From the cell containing the given text, extract its center point as [x, y] coordinate. 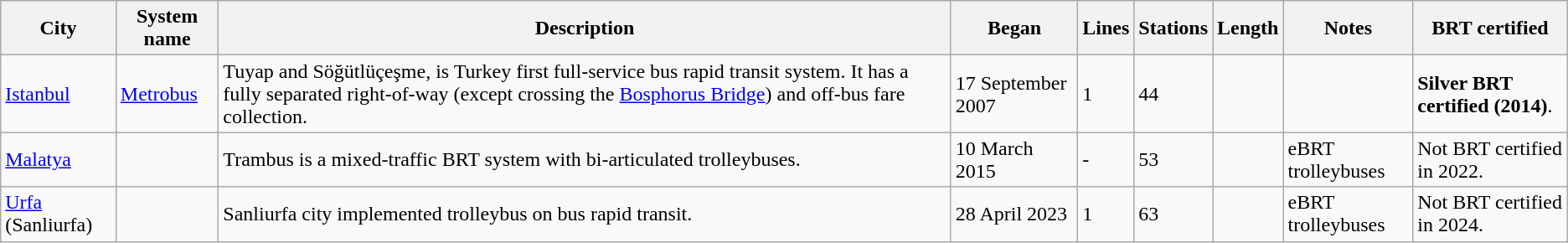
63 [1173, 215]
- [1106, 159]
10 March 2015 [1014, 159]
Stations [1173, 28]
53 [1173, 159]
Metrobus [168, 94]
Sanliurfa city implemented trolleybus on bus rapid transit. [585, 215]
Urfa (Sanliurfa) [59, 215]
Silver BRT certified (2014). [1491, 94]
28 April 2023 [1014, 215]
Began [1014, 28]
Malatya [59, 159]
Trambus is a mixed-traffic BRT system with bi-articulated trolleybuses. [585, 159]
Length [1248, 28]
Description [585, 28]
City [59, 28]
Notes [1349, 28]
44 [1173, 94]
BRT certified [1491, 28]
Lines [1106, 28]
Istanbul [59, 94]
17 September 2007 [1014, 94]
Not BRT certified in 2022. [1491, 159]
Not BRT certified in 2024. [1491, 215]
System name [168, 28]
